Return [X, Y] of the center of cell containing provided text 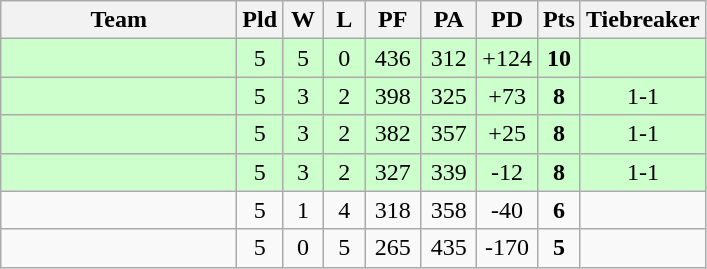
-40 [508, 210]
435 [449, 248]
+124 [508, 58]
+25 [508, 134]
4 [344, 210]
398 [393, 96]
-170 [508, 248]
PF [393, 20]
Tiebreaker [642, 20]
+73 [508, 96]
Pld [260, 20]
339 [449, 172]
327 [393, 172]
358 [449, 210]
L [344, 20]
6 [558, 210]
357 [449, 134]
-12 [508, 172]
312 [449, 58]
325 [449, 96]
Pts [558, 20]
W [304, 20]
Team [119, 20]
PA [449, 20]
PD [508, 20]
436 [393, 58]
318 [393, 210]
382 [393, 134]
265 [393, 248]
10 [558, 58]
1 [304, 210]
